Return the (x, y) coordinate for the center point of the cell that contains the specified text.  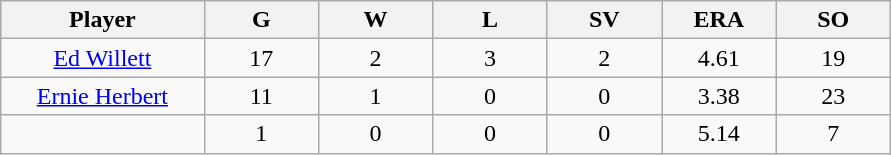
Player (102, 20)
W (375, 20)
ERA (719, 20)
4.61 (719, 58)
Ernie Herbert (102, 96)
11 (261, 96)
19 (833, 58)
SV (604, 20)
17 (261, 58)
7 (833, 134)
Ed Willett (102, 58)
23 (833, 96)
L (490, 20)
3.38 (719, 96)
SO (833, 20)
5.14 (719, 134)
3 (490, 58)
G (261, 20)
